For the text-containing cell, return its midpoint in [x, y] coordinate format. 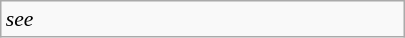
see [203, 19]
